Scan for the cell matching the given text and deliver its [X, Y] coordinate at center. 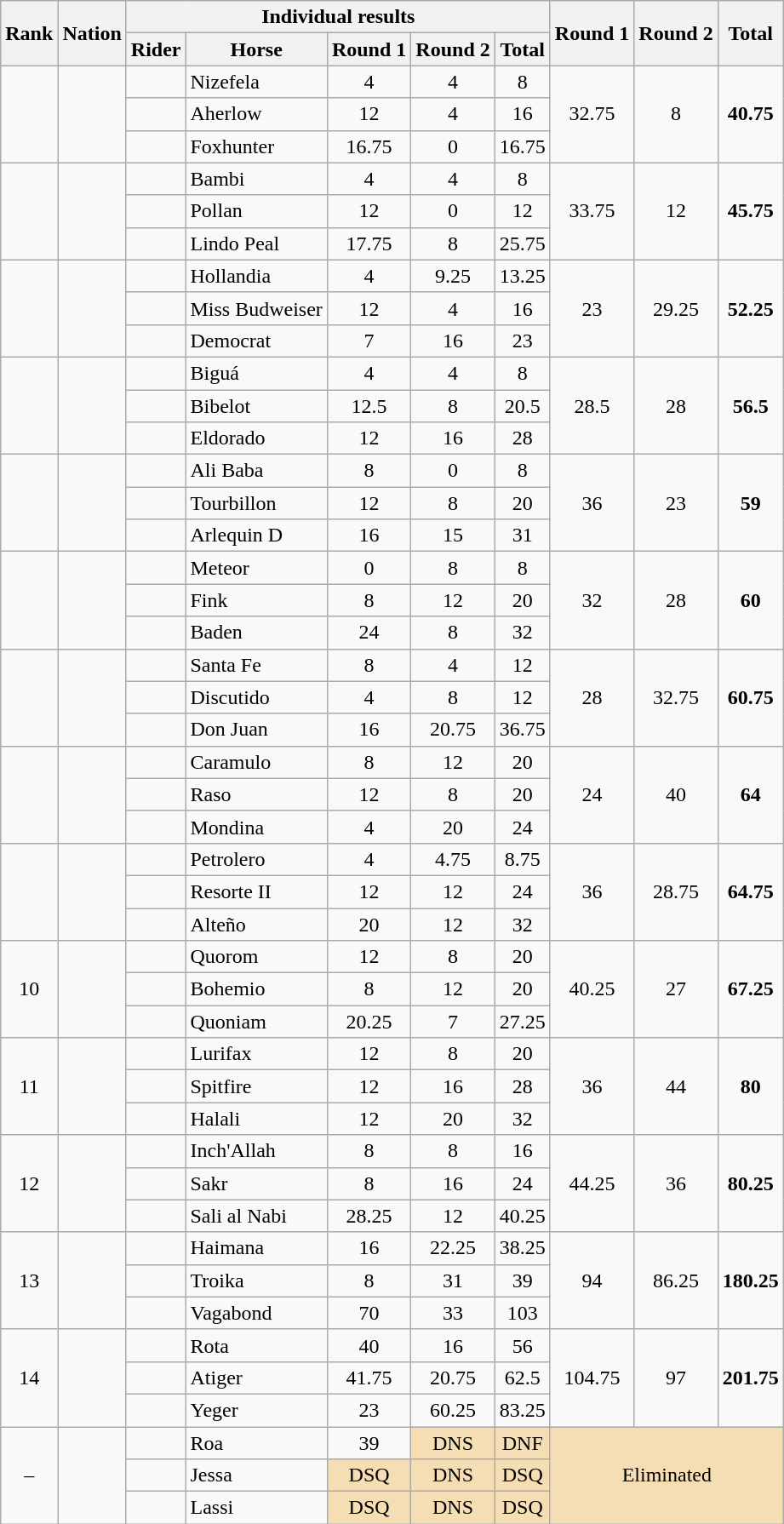
Haimana [256, 1248]
62.5 [523, 1378]
56.5 [751, 405]
Quoniam [256, 1022]
10 [29, 989]
Don Juan [256, 730]
60.75 [751, 697]
Atiger [256, 1378]
33.75 [592, 211]
Alteño [256, 924]
Democrat [256, 341]
60 [751, 600]
Lassi [256, 1508]
40.75 [751, 114]
Santa Fe [256, 665]
Resorte II [256, 891]
59 [751, 503]
14 [29, 1378]
45.75 [751, 211]
Halali [256, 1119]
27.25 [523, 1022]
Jessa [256, 1475]
Yeger [256, 1410]
13.25 [523, 276]
Mondina [256, 827]
17.75 [369, 243]
DNF [523, 1443]
Bohemio [256, 989]
80.25 [751, 1183]
Rider [156, 49]
Vagabond [256, 1313]
9.25 [453, 276]
Pollan [256, 211]
28.5 [592, 405]
8.75 [523, 859]
104.75 [592, 1378]
Tourbillon [256, 503]
Bibelot [256, 406]
Eldorado [256, 438]
20.5 [523, 406]
Inch'Allah [256, 1151]
180.25 [751, 1281]
4.75 [453, 859]
Sali al Nabi [256, 1216]
11 [29, 1086]
– [29, 1475]
67.25 [751, 989]
Rota [256, 1345]
13 [29, 1281]
Miss Budweiser [256, 308]
33 [453, 1313]
70 [369, 1313]
29.25 [676, 308]
94 [592, 1281]
Roa [256, 1443]
Lurifax [256, 1054]
Biguá [256, 373]
56 [523, 1345]
44.25 [592, 1183]
Nation [92, 33]
38.25 [523, 1248]
Troika [256, 1281]
97 [676, 1378]
Discutido [256, 697]
Horse [256, 49]
52.25 [751, 308]
15 [453, 536]
Eliminated [667, 1475]
Bambi [256, 179]
36.75 [523, 730]
201.75 [751, 1378]
Quorom [256, 957]
Caramulo [256, 762]
Raso [256, 794]
64 [751, 794]
27 [676, 989]
Meteor [256, 568]
12.5 [369, 406]
Nizefela [256, 82]
44 [676, 1086]
28.75 [676, 891]
64.75 [751, 891]
83.25 [523, 1410]
Lindo Peal [256, 243]
Individual results [338, 17]
Spitfire [256, 1086]
Aherlow [256, 114]
Baden [256, 633]
41.75 [369, 1378]
60.25 [453, 1410]
22.25 [453, 1248]
Sakr [256, 1183]
28.25 [369, 1216]
20.25 [369, 1022]
Petrolero [256, 859]
80 [751, 1086]
Arlequin D [256, 536]
25.75 [523, 243]
86.25 [676, 1281]
Ali Baba [256, 471]
Rank [29, 33]
Hollandia [256, 276]
Fink [256, 600]
103 [523, 1313]
Foxhunter [256, 146]
